Detect which cell encompasses the target text, then output its [X, Y] center coordinate. 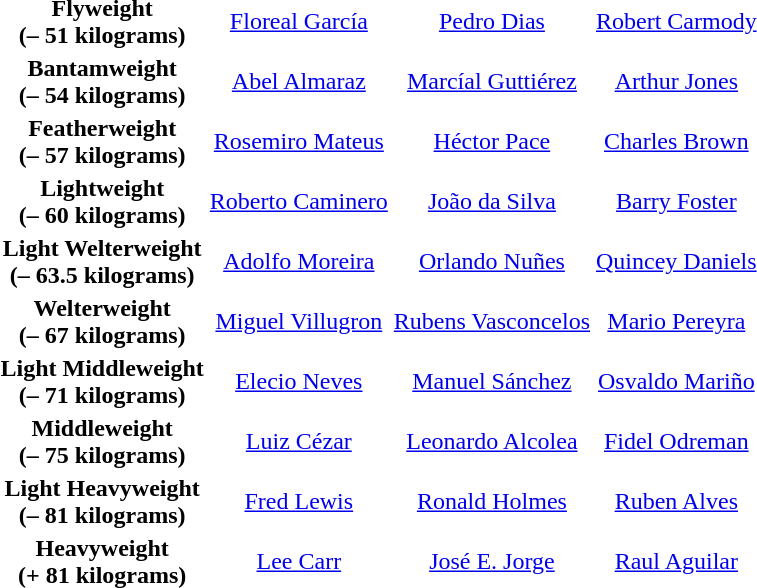
Manuel Sánchez [492, 382]
João da Silva [492, 202]
Rubens Vasconcelos [492, 322]
Elecio Neves [298, 382]
Leonardo Alcolea [492, 442]
Adolfo Moreira [298, 262]
Fred Lewis [298, 502]
Abel Almaraz [298, 82]
Luiz Cézar [298, 442]
Miguel Villugron [298, 322]
Orlando Nuñes [492, 262]
Roberto Caminero [298, 202]
Ronald Holmes [492, 502]
Héctor Pace [492, 142]
Marcíal Guttiérez [492, 82]
Rosemiro Mateus [298, 142]
